Identify which cell holds the provided text, then report its [x, y] central coordinate. 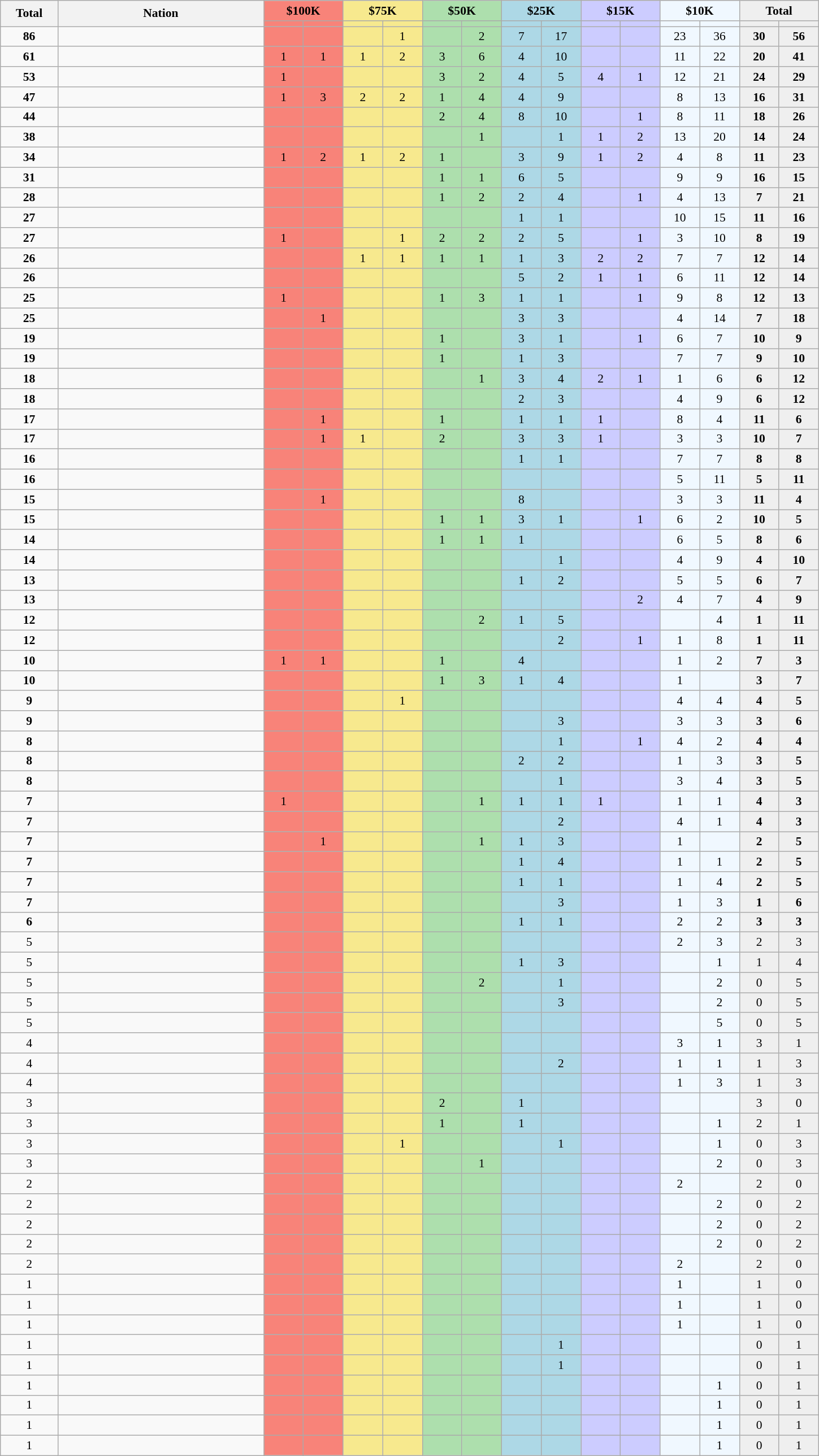
53 [29, 77]
$25K [541, 11]
47 [29, 97]
34 [29, 158]
$15K [621, 11]
36 [720, 37]
56 [799, 37]
61 [29, 57]
28 [29, 198]
38 [29, 137]
$100K [303, 11]
$75K [383, 11]
41 [799, 57]
86 [29, 37]
44 [29, 117]
30 [759, 37]
Nation [161, 14]
22 [720, 57]
29 [799, 77]
$10K [700, 11]
$50K [462, 11]
